Identify which cell holds the provided text, then report its [x, y] central coordinate. 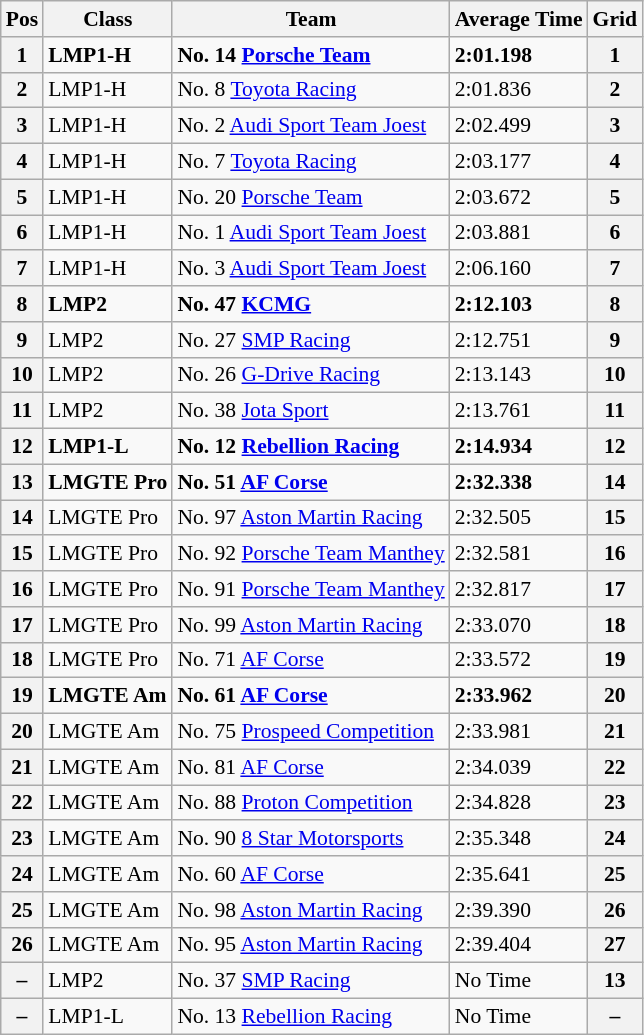
2:06.160 [519, 269]
2:03.672 [519, 197]
No. 1 Audi Sport Team Joest [310, 233]
No. 47 KCMG [310, 304]
No. 98 Aston Martin Racing [310, 910]
No. 95 Aston Martin Racing [310, 945]
Class [108, 19]
No. 27 SMP Racing [310, 340]
2:14.934 [519, 447]
Pos [22, 19]
2:01.836 [519, 90]
No. 8 Toyota Racing [310, 90]
No. 60 AF Corse [310, 874]
2:34.039 [519, 767]
2:34.828 [519, 803]
No. 37 SMP Racing [310, 981]
No. 38 Jota Sport [310, 411]
2:33.981 [519, 732]
Average Time [519, 19]
2:03.881 [519, 233]
2:02.499 [519, 126]
No. 13 Rebellion Racing [310, 1017]
No. 3 Audi Sport Team Joest [310, 269]
Grid [616, 19]
No. 51 AF Corse [310, 482]
No. 61 AF Corse [310, 696]
No. 12 Rebellion Racing [310, 447]
No. 97 Aston Martin Racing [310, 518]
No. 88 Proton Competition [310, 803]
2:39.390 [519, 910]
No. 71 AF Corse [310, 660]
2:33.572 [519, 660]
No. 75 Prospeed Competition [310, 732]
2:32.505 [519, 518]
No. 92 Porsche Team Manthey [310, 554]
2:13.143 [519, 375]
2:35.348 [519, 839]
No. 7 Toyota Racing [310, 162]
2:13.761 [519, 411]
No. 2 Audi Sport Team Joest [310, 126]
No. 14 Porsche Team [310, 55]
No. 26 G-Drive Racing [310, 375]
Team [310, 19]
2:12.751 [519, 340]
No. 91 Porsche Team Manthey [310, 589]
2:32.581 [519, 554]
2:39.404 [519, 945]
No. 99 Aston Martin Racing [310, 625]
2:35.641 [519, 874]
No. 81 AF Corse [310, 767]
2:33.962 [519, 696]
No. 90 8 Star Motorsports [310, 839]
2:01.198 [519, 55]
No. 20 Porsche Team [310, 197]
27 [616, 945]
2:33.070 [519, 625]
2:12.103 [519, 304]
2:32.338 [519, 482]
2:03.177 [519, 162]
2:32.817 [519, 589]
